Identify which cell holds the provided text, then report its (x, y) central coordinate. 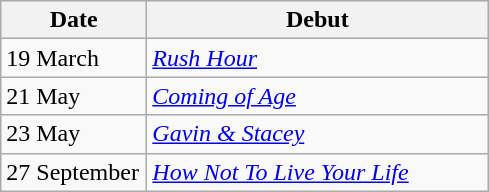
Rush Hour (318, 58)
27 September (74, 172)
Coming of Age (318, 96)
How Not To Live Your Life (318, 172)
Gavin & Stacey (318, 134)
21 May (74, 96)
19 March (74, 58)
23 May (74, 134)
Date (74, 20)
Debut (318, 20)
